Detect which cell encompasses the target text, then output its (x, y) center coordinate. 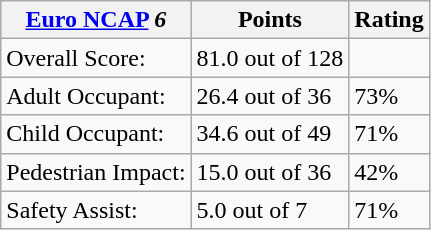
42% (389, 172)
Safety Assist: (96, 210)
Rating (389, 20)
Euro NCAP 6 (96, 20)
Points (270, 20)
73% (389, 96)
Child Occupant: (96, 134)
Adult Occupant: (96, 96)
5.0 out of 7 (270, 210)
Overall Score: (96, 58)
Pedestrian Impact: (96, 172)
15.0 out of 36 (270, 172)
26.4 out of 36 (270, 96)
81.0 out of 128 (270, 58)
34.6 out of 49 (270, 134)
